Return (x, y) of the center of cell containing provided text 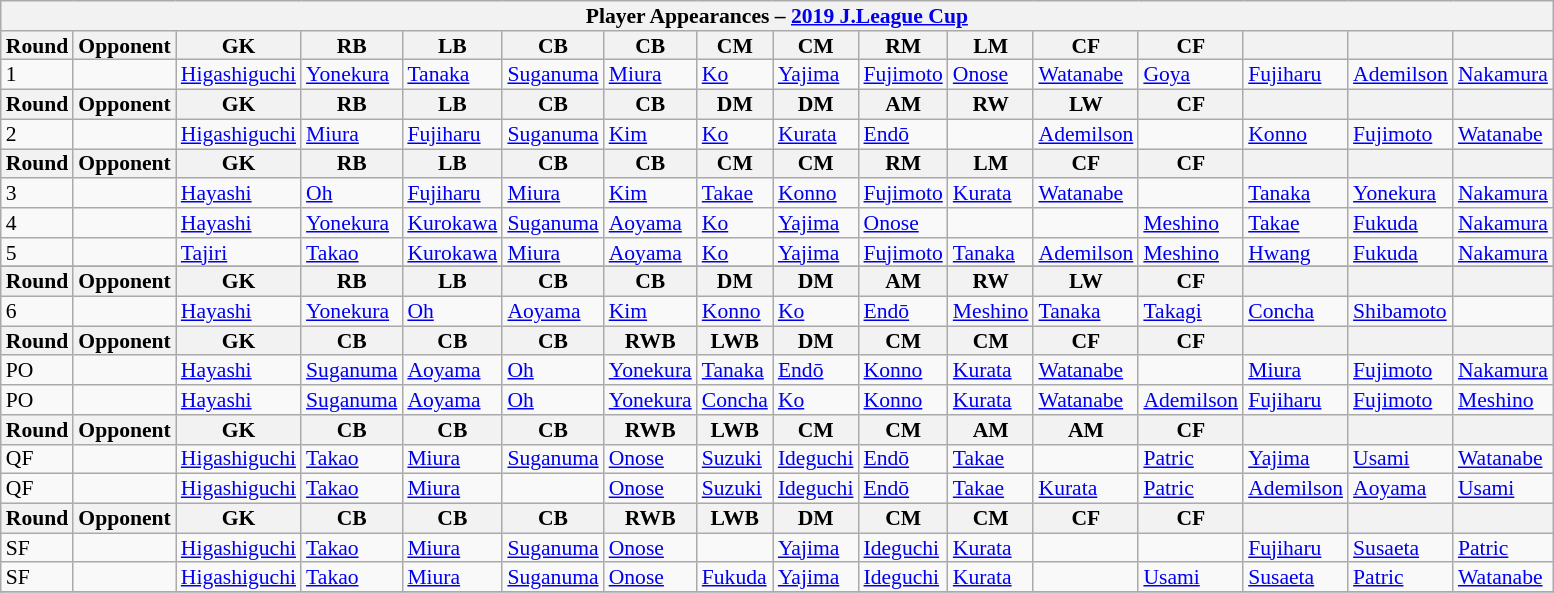
5 (38, 253)
Goya (1190, 75)
3 (38, 193)
4 (38, 223)
2 (38, 134)
6 (38, 312)
Shibamoto (1400, 312)
Player Appearances – 2019 J.League Cup (777, 16)
Tajiri (238, 253)
Takagi (1190, 312)
1 (38, 75)
Hwang (1296, 253)
